Find where the given text appears and provide that cell's center as (X, Y) coordinate. 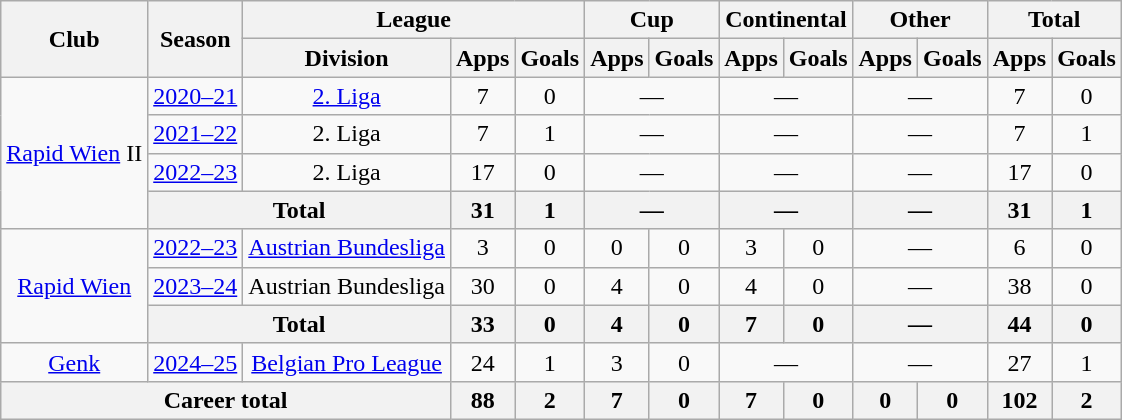
League (414, 20)
24 (482, 362)
27 (1019, 362)
Rapid Wien II (74, 153)
Season (196, 39)
38 (1019, 286)
Division (347, 58)
2021–22 (196, 134)
44 (1019, 324)
Belgian Pro League (347, 362)
88 (482, 400)
Other (920, 20)
Continental (786, 20)
2023–24 (196, 286)
2020–21 (196, 96)
Cup (652, 20)
Career total (226, 400)
Club (74, 39)
33 (482, 324)
Rapid Wien (74, 286)
6 (1019, 248)
30 (482, 286)
102 (1019, 400)
Genk (74, 362)
2024–25 (196, 362)
